Return the [X, Y] coordinate for the center point of the cell that contains the specified text.  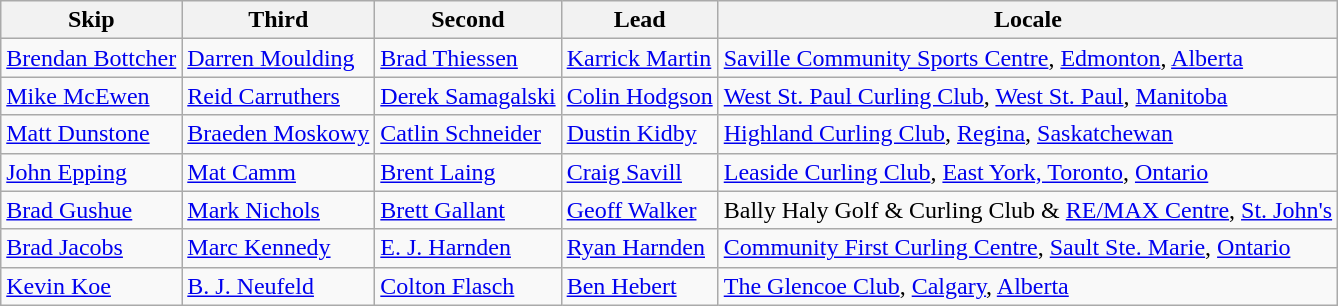
Third [278, 20]
Mat Camm [278, 172]
The Glencoe Club, Calgary, Alberta [1028, 286]
Saville Community Sports Centre, Edmonton, Alberta [1028, 58]
Brent Laing [468, 172]
Bally Haly Golf & Curling Club & RE/MAX Centre, St. John's [1028, 210]
Lead [640, 20]
Matt Dunstone [92, 134]
Craig Savill [640, 172]
Darren Moulding [278, 58]
Brad Thiessen [468, 58]
Kevin Koe [92, 286]
Catlin Schneider [468, 134]
Braeden Moskowy [278, 134]
West St. Paul Curling Club, West St. Paul, Manitoba [1028, 96]
John Epping [92, 172]
Karrick Martin [640, 58]
Derek Samagalski [468, 96]
Reid Carruthers [278, 96]
Brad Jacobs [92, 248]
Second [468, 20]
Brett Gallant [468, 210]
Colton Flasch [468, 286]
Brendan Bottcher [92, 58]
Skip [92, 20]
Ryan Harnden [640, 248]
Locale [1028, 20]
Dustin Kidby [640, 134]
B. J. Neufeld [278, 286]
Leaside Curling Club, East York, Toronto, Ontario [1028, 172]
Mark Nichols [278, 210]
Highland Curling Club, Regina, Saskatchewan [1028, 134]
E. J. Harnden [468, 248]
Community First Curling Centre, Sault Ste. Marie, Ontario [1028, 248]
Geoff Walker [640, 210]
Marc Kennedy [278, 248]
Ben Hebert [640, 286]
Mike McEwen [92, 96]
Colin Hodgson [640, 96]
Brad Gushue [92, 210]
